Detect which cell encompasses the target text, then output its [x, y] center coordinate. 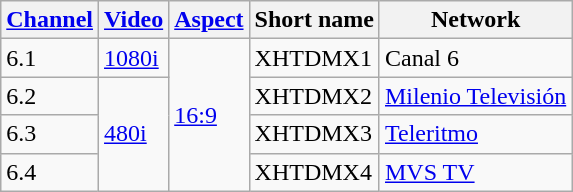
480i [134, 134]
Network [475, 20]
Canal 6 [475, 58]
6.3 [50, 134]
Aspect [209, 20]
6.2 [50, 96]
XHTDMX4 [314, 172]
6.1 [50, 58]
Channel [50, 20]
Milenio Televisión [475, 96]
XHTDMX2 [314, 96]
Short name [314, 20]
1080i [134, 58]
16:9 [209, 115]
Teleritmo [475, 134]
MVS TV [475, 172]
XHTDMX1 [314, 58]
XHTDMX3 [314, 134]
Video [134, 20]
6.4 [50, 172]
